Pinpoint the cell where the given text exists, returning its (x, y) midpoint coordinate. 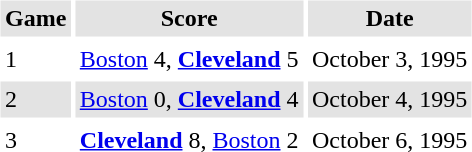
Date (390, 18)
Boston 4, Cleveland 5 (189, 59)
1 (35, 59)
Boston 0, Cleveland 4 (189, 100)
2 (35, 100)
October 3, 1995 (390, 59)
October 4, 1995 (390, 100)
Game (35, 18)
Score (189, 18)
